From the cell containing the given text, extract its center point as (x, y) coordinate. 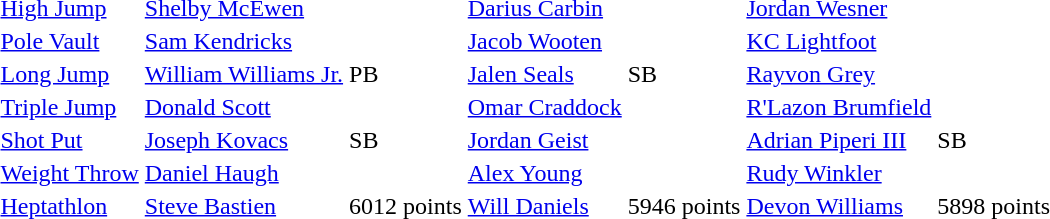
Rayvon Grey (839, 74)
William Williams Jr. (244, 74)
Donald Scott (244, 107)
Daniel Haugh (244, 173)
Adrian Piperi III (839, 140)
Jalen Seals (544, 74)
R'Lazon Brumfield (839, 107)
KC Lightfoot (839, 41)
Jordan Geist (544, 140)
Joseph Kovacs (244, 140)
Rudy Winkler (839, 173)
Sam Kendricks (244, 41)
Alex Young (544, 173)
Omar Craddock (544, 107)
PB (406, 74)
Jacob Wooten (544, 41)
